For the text-containing cell, return its midpoint in [x, y] coordinate format. 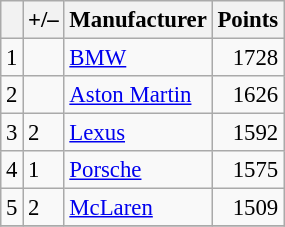
+/– [44, 20]
BMW [138, 58]
Points [248, 20]
1728 [248, 58]
1626 [248, 95]
Manufacturer [138, 20]
Aston Martin [138, 95]
McLaren [138, 208]
Porsche [138, 170]
5 [12, 208]
3 [12, 133]
1509 [248, 208]
4 [12, 170]
1592 [248, 133]
1575 [248, 170]
Lexus [138, 133]
